Provide the (x, y) coordinate of the cell's center where the given text is located.  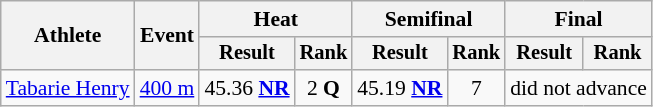
45.19 NR (400, 88)
Event (168, 36)
7 (477, 88)
Heat (276, 19)
Final (578, 19)
Athlete (68, 36)
45.36 NR (246, 88)
Tabarie Henry (68, 88)
did not advance (578, 88)
400 m (168, 88)
Semifinal (428, 19)
2 Q (324, 88)
